Determine the (x, y) coordinate at the center of the cell enclosing the given text.  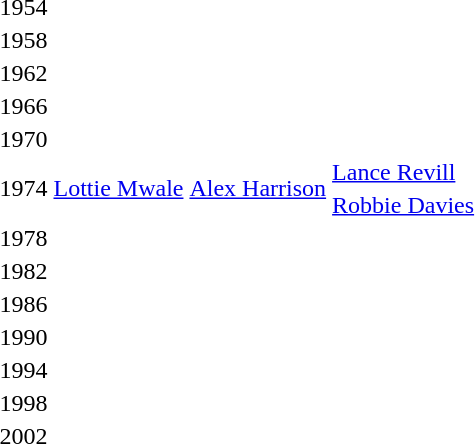
Lottie Mwale (118, 188)
Alex Harrison (258, 188)
